Scan for the cell matching the given text and deliver its [x, y] coordinate at center. 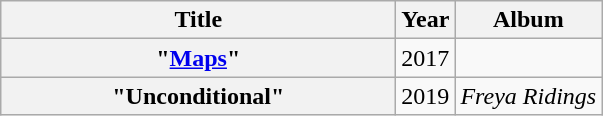
Freya Ridings [528, 96]
"Maps" [198, 58]
Title [198, 20]
2017 [426, 58]
Album [528, 20]
"Unconditional" [198, 96]
Year [426, 20]
2019 [426, 96]
